Scan for the cell matching the given text and deliver its (X, Y) coordinate at center. 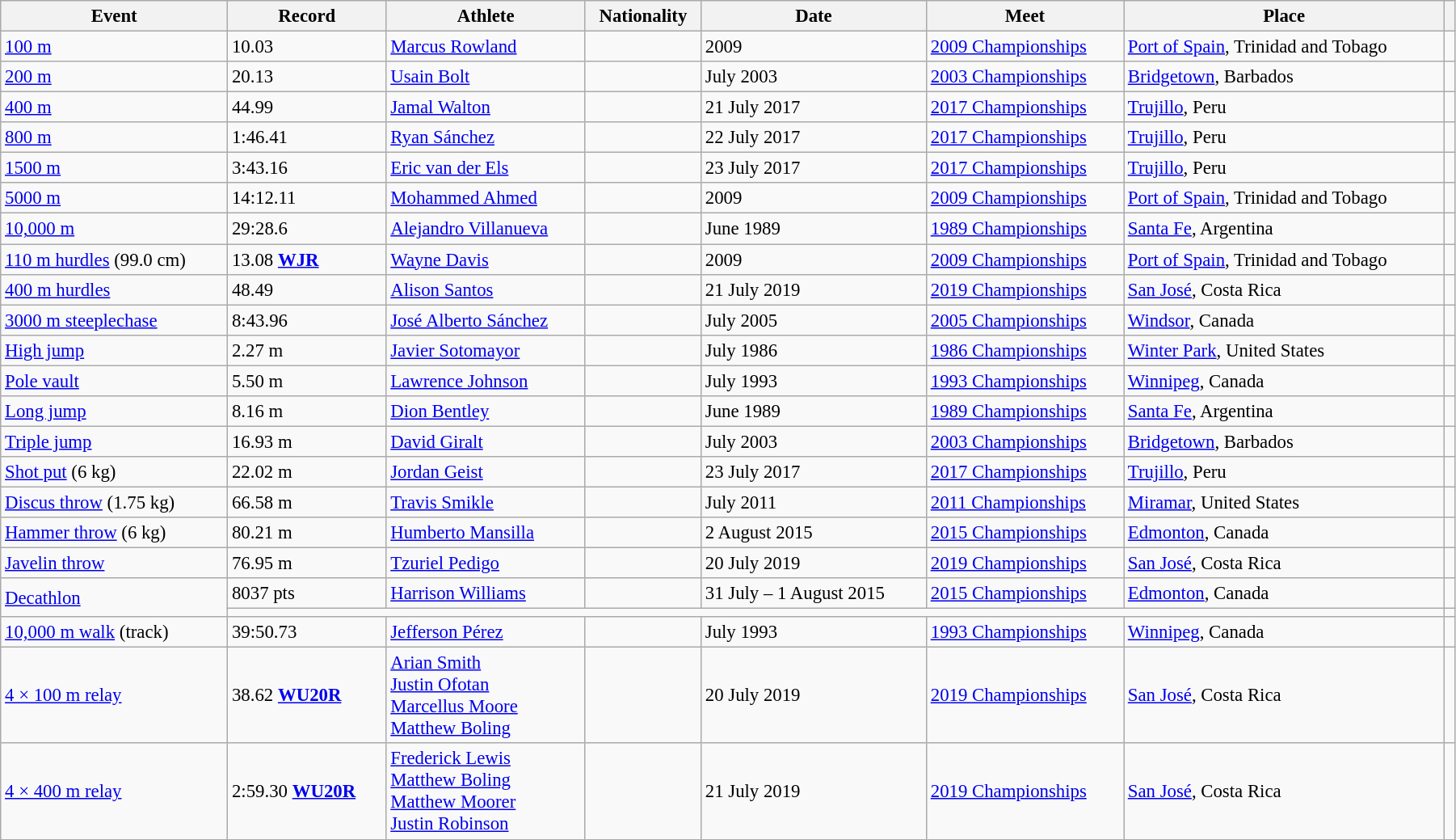
Jefferson Pérez (486, 632)
July 1986 (813, 350)
4 × 400 m relay (115, 792)
3:43.16 (307, 168)
Javelin throw (115, 564)
Lawrence Johnson (486, 381)
Ryan Sánchez (486, 137)
16.93 m (307, 441)
14:12.11 (307, 198)
8037 pts (307, 593)
Harrison Williams (486, 593)
Alejandro Villanueva (486, 229)
1986 Championships (1025, 350)
Windsor, Canada (1283, 320)
Javier Sotomayor (486, 350)
1:46.41 (307, 137)
Frederick LewisMatthew BolingMatthew MoorerJustin Robinson (486, 792)
Marcus Rowland (486, 47)
400 m hurdles (115, 289)
July 2005 (813, 320)
39:50.73 (307, 632)
110 m hurdles (99.0 cm) (115, 260)
High jump (115, 350)
David Giralt (486, 441)
2011 Championships (1025, 502)
80.21 m (307, 533)
10,000 m (115, 229)
Dion Bentley (486, 412)
Date (813, 16)
Wayne Davis (486, 260)
2 August 2015 (813, 533)
Miramar, United States (1283, 502)
Athlete (486, 16)
Place (1283, 16)
Eric van der Els (486, 168)
76.95 m (307, 564)
Triple jump (115, 441)
31 July – 1 August 2015 (813, 593)
3000 m steeplechase (115, 320)
2005 Championships (1025, 320)
8:43.96 (307, 320)
2.27 m (307, 350)
Long jump (115, 412)
Mohammed Ahmed (486, 198)
Tzuriel Pedigo (486, 564)
38.62 WU20R (307, 695)
Nationality (643, 16)
4 × 100 m relay (115, 695)
8.16 m (307, 412)
20.13 (307, 77)
Record (307, 16)
100 m (115, 47)
29:28.6 (307, 229)
Humberto Mansilla (486, 533)
Hammer throw (6 kg) (115, 533)
Event (115, 16)
1500 m (115, 168)
66.58 m (307, 502)
Meet (1025, 16)
Usain Bolt (486, 77)
200 m (115, 77)
Discus throw (1.75 kg) (115, 502)
44.99 (307, 108)
July 2011 (813, 502)
21 July 2017 (813, 108)
Jamal Walton (486, 108)
Travis Smikle (486, 502)
22.02 m (307, 472)
Shot put (6 kg) (115, 472)
Arian SmithJustin OfotanMarcellus MooreMatthew Boling (486, 695)
Alison Santos (486, 289)
48.49 (307, 289)
800 m (115, 137)
13.08 WJR (307, 260)
Winter Park, United States (1283, 350)
2:59.30 WU20R (307, 792)
Jordan Geist (486, 472)
José Alberto Sánchez (486, 320)
5000 m (115, 198)
Decathlon (115, 597)
10.03 (307, 47)
400 m (115, 108)
10,000 m walk (track) (115, 632)
Pole vault (115, 381)
5.50 m (307, 381)
22 July 2017 (813, 137)
